For the text-containing cell, return its midpoint in (x, y) coordinate format. 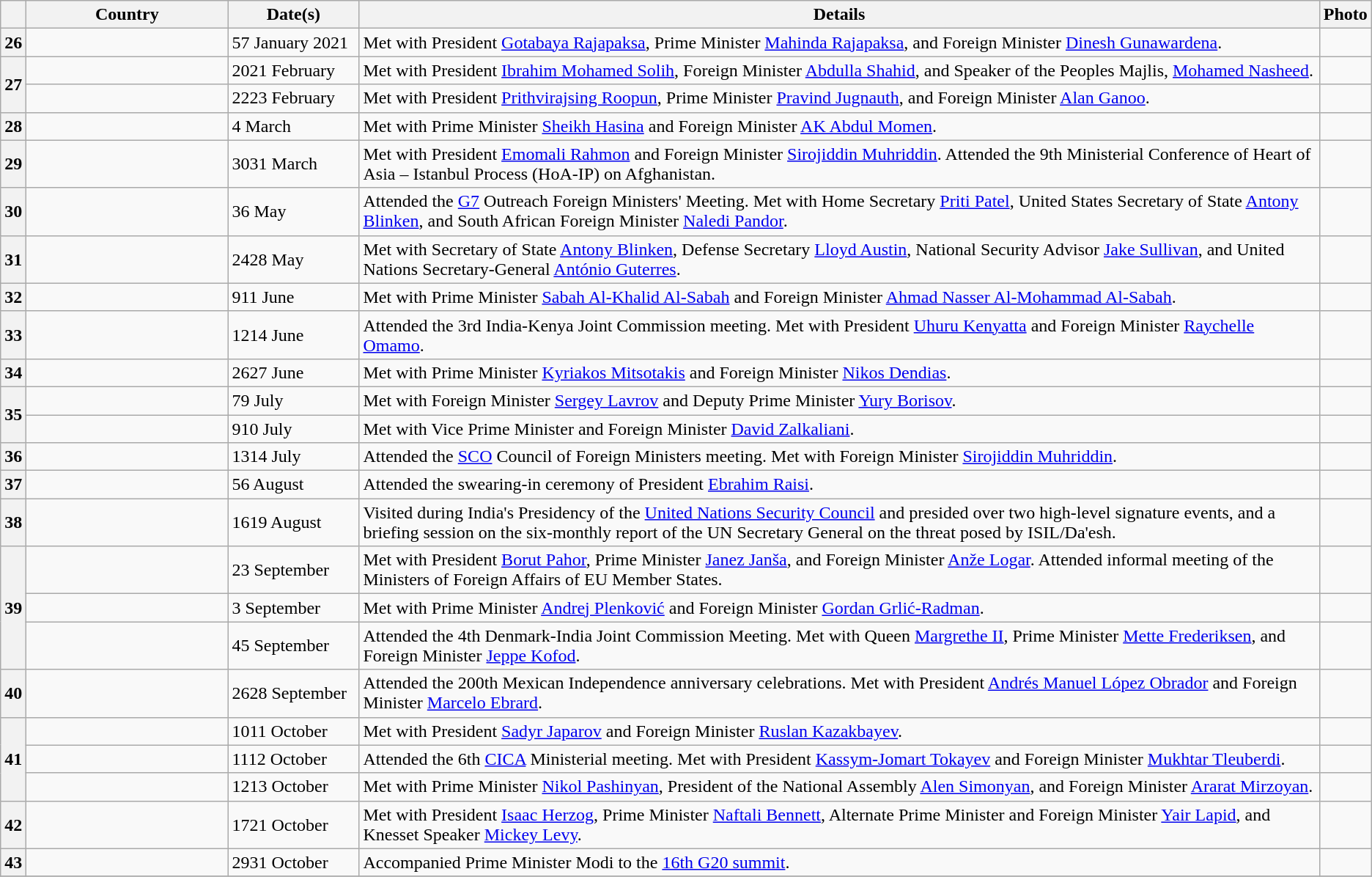
43 (13, 862)
38 (13, 522)
2931 October (293, 862)
Attended the SCO Council of Foreign Ministers meeting. Met with Foreign Minister Sirojiddin Muhriddin. (839, 457)
Met with Prime Minister Andrej Plenković and Foreign Minister Gordan Grlić-Radman. (839, 608)
36 (13, 457)
57 January 2021 (293, 43)
42 (13, 824)
36 May (293, 211)
Accompanied Prime Minister Modi to the 16th G20 summit. (839, 862)
Met with Prime Minister Sabah Al-Khalid Al-Sabah and Foreign Minister Ahmad Nasser Al-Mohammad Al-Sabah. (839, 297)
39 (13, 608)
Met with Foreign Minister Sergey Lavrov and Deputy Prime Minister Yury Borisov. (839, 400)
2021 February (293, 70)
910 July (293, 429)
4 March (293, 126)
911 June (293, 297)
Photo (1346, 15)
1314 July (293, 457)
56 August (293, 485)
2428 May (293, 260)
1721 October (293, 824)
40 (13, 694)
Met with Prime Minister Sheikh Hasina and Foreign Minister AK Abdul Momen. (839, 126)
3031 March (293, 164)
Met with Prime Minister Nikol Pashinyan, President of the National Assembly Alen Simonyan, and Foreign Minister Ararat Mirzoyan. (839, 787)
28 (13, 126)
1619 August (293, 522)
3 September (293, 608)
Country (128, 15)
Met with Vice Prime Minister and Foreign Minister David Zalkaliani. (839, 429)
Met with President Gotabaya Rajapaksa, Prime Minister Mahinda Rajapaksa, and Foreign Minister Dinesh Gunawardena. (839, 43)
Attended the swearing-in ceremony of President Ebrahim Raisi. (839, 485)
1011 October (293, 731)
79 July (293, 400)
2627 June (293, 373)
2628 September (293, 694)
Details (839, 15)
27 (13, 84)
26 (13, 43)
33 (13, 334)
Met with President Ibrahim Mohamed Solih, Foreign Minister Abdulla Shahid, and Speaker of the Peoples Majlis, Mohamed Nasheed. (839, 70)
45 September (293, 645)
2223 February (293, 98)
Met with President Prithvirajsing Roopun, Prime Minister Pravind Jugnauth, and Foreign Minister Alan Ganoo. (839, 98)
32 (13, 297)
41 (13, 759)
1112 October (293, 759)
34 (13, 373)
Met with President Sadyr Japarov and Foreign Minister Ruslan Kazakbayev. (839, 731)
Date(s) (293, 15)
Attended the 6th CICA Ministerial meeting. Met with President Kassym-Jomart Tokayev and Foreign Minister Mukhtar Tleuberdi. (839, 759)
1214 June (293, 334)
30 (13, 211)
29 (13, 164)
37 (13, 485)
35 (13, 414)
Met with Prime Minister Kyriakos Mitsotakis and Foreign Minister Nikos Dendias. (839, 373)
31 (13, 260)
Attended the 200th Mexican Independence anniversary celebrations. Met with President Andrés Manuel López Obrador and Foreign Minister Marcelo Ebrard. (839, 694)
Attended the 3rd India-Kenya Joint Commission meeting. Met with President Uhuru Kenyatta and Foreign Minister Raychelle Omamo. (839, 334)
23 September (293, 570)
1213 October (293, 787)
